Find where the given text appears and provide that cell's center as (x, y) coordinate. 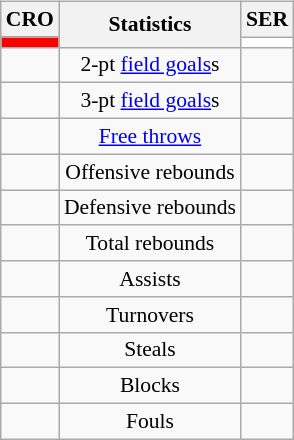
Turnovers (150, 314)
CRO (30, 19)
Assists (150, 279)
Total rebounds (150, 243)
2-pt field goalss (150, 65)
3-pt field goalss (150, 101)
Fouls (150, 421)
Defensive rebounds (150, 208)
Steals (150, 350)
Statistics (150, 24)
SER (267, 19)
Blocks (150, 386)
Offensive rebounds (150, 172)
Free throws (150, 136)
